Scan for the cell matching the given text and deliver its (X, Y) coordinate at center. 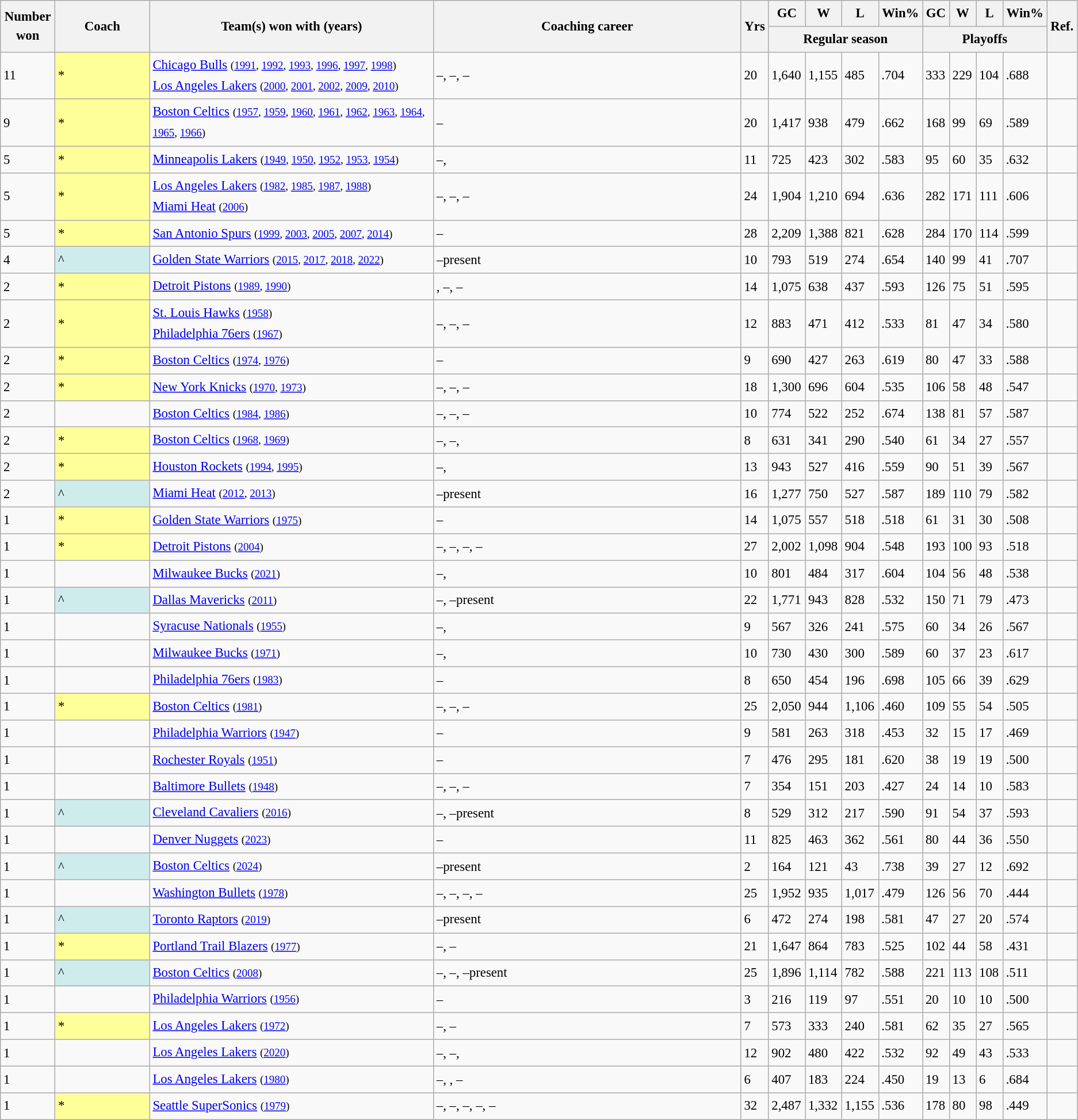
1,017 (860, 893)
Seattle SuperSonics (1979) (291, 1106)
.698 (901, 680)
690 (787, 361)
Toronto Raptors (2019) (291, 920)
Los Angeles Lakers (1982, 1985, 1987, 1988)Miami Heat (2006) (291, 197)
183 (824, 1079)
.473 (1025, 600)
23 (989, 653)
Denver Nuggets (2023) (291, 840)
170 (963, 234)
.551 (901, 1000)
828 (860, 600)
121 (824, 866)
Dallas Mavericks (2011) (291, 600)
66 (963, 680)
938 (824, 123)
91 (936, 813)
26 (989, 626)
.629 (1025, 680)
.632 (1025, 159)
454 (824, 680)
178 (936, 1106)
110 (963, 494)
1,904 (787, 197)
108 (989, 973)
.662 (901, 123)
.431 (1025, 946)
476 (787, 760)
935 (824, 893)
484 (824, 574)
4 (28, 260)
1,114 (824, 973)
412 (860, 324)
.692 (1025, 866)
252 (860, 414)
Playoffs (985, 39)
.505 (1025, 706)
774 (787, 414)
.460 (901, 706)
30 (989, 520)
2,209 (787, 234)
529 (787, 813)
Boston Celtics (1974, 1976) (291, 361)
.450 (901, 1079)
Philadelphia Warriors (1956) (291, 1000)
55 (963, 706)
.548 (901, 547)
181 (860, 760)
479 (860, 123)
1,106 (860, 706)
Portland Trail Blazers (1977) (291, 946)
.479 (901, 893)
.559 (901, 467)
106 (936, 387)
1,640 (787, 76)
15 (963, 733)
Boston Celtics (1957, 1959, 1960, 1961, 1962, 1963, 1964, 1965, 1966) (291, 123)
Syracuse Nationals (1955) (291, 626)
38 (936, 760)
Baltimore Bullets (1948) (291, 786)
.525 (901, 946)
730 (787, 653)
Detroit Pistons (2004) (291, 547)
203 (860, 786)
1,300 (787, 387)
.606 (1025, 197)
150 (936, 600)
111 (989, 197)
Washington Bullets (1978) (291, 893)
.469 (1025, 733)
.599 (1025, 234)
San Antonio Spurs (1999, 2003, 2005, 2007, 2014) (291, 234)
Detroit Pistons (1989, 1990) (291, 286)
522 (824, 414)
114 (989, 234)
69 (989, 123)
Boston Celtics (1984, 1986) (291, 414)
, –, – (588, 286)
100 (963, 547)
.557 (1025, 440)
17 (989, 733)
95 (936, 159)
2,050 (787, 706)
302 (860, 159)
62 (936, 1026)
Milwaukee Bucks (1971) (291, 653)
.538 (1025, 574)
.565 (1025, 1026)
Boston Celtics (1968, 1969) (291, 440)
694 (860, 197)
36 (989, 840)
2,002 (787, 547)
519 (824, 260)
164 (787, 866)
437 (860, 286)
92 (936, 1053)
57 (989, 414)
1,277 (787, 494)
1,388 (824, 234)
.575 (901, 626)
71 (963, 600)
70 (989, 893)
801 (787, 574)
783 (860, 946)
Philadelphia 76ers (1983) (291, 680)
416 (860, 467)
902 (787, 1053)
864 (824, 946)
Ref. (1062, 26)
631 (787, 440)
Golden State Warriors (1975) (291, 520)
282 (936, 197)
Golden State Warriors (2015, 2017, 2018, 2022) (291, 260)
Coaching career (588, 26)
241 (860, 626)
.536 (901, 1106)
1,332 (824, 1106)
.636 (901, 197)
638 (824, 286)
430 (824, 653)
567 (787, 626)
.580 (1025, 324)
725 (787, 159)
284 (936, 234)
90 (936, 467)
.688 (1025, 76)
Milwaukee Bucks (2021) (291, 574)
.444 (1025, 893)
.704 (901, 76)
.427 (901, 786)
480 (824, 1053)
362 (860, 840)
Team(s) won with (years) (291, 26)
Chicago Bulls (1991, 1992, 1993, 1996, 1997, 1998)Los Angeles Lakers (2000, 2001, 2002, 2009, 2010) (291, 76)
21 (755, 946)
.449 (1025, 1106)
.684 (1025, 1079)
944 (824, 706)
1,896 (787, 973)
Rochester Royals (1951) (291, 760)
Boston Celtics (2008) (291, 973)
.561 (901, 840)
.508 (1025, 520)
171 (963, 197)
650 (787, 680)
Boston Celtics (2024) (291, 866)
1,417 (787, 123)
33 (989, 361)
.535 (901, 387)
49 (963, 1053)
168 (936, 123)
423 (824, 159)
407 (787, 1079)
193 (936, 547)
.590 (901, 813)
557 (824, 520)
326 (824, 626)
Houston Rockets (1994, 1995) (291, 467)
224 (860, 1079)
.674 (901, 414)
.595 (1025, 286)
Minneapolis Lakers (1949, 1950, 1952, 1953, 1954) (291, 159)
.574 (1025, 920)
318 (860, 733)
.547 (1025, 387)
Yrs (755, 26)
–, –, –, –, – (588, 1106)
.707 (1025, 260)
604 (860, 387)
883 (787, 324)
1,952 (787, 893)
.582 (1025, 494)
463 (824, 840)
.617 (1025, 653)
1,098 (824, 547)
.619 (901, 361)
.738 (901, 866)
St. Louis Hawks (1958)Philadelphia 76ers (1967) (291, 324)
2,487 (787, 1106)
Coach (102, 26)
Cleveland Cavaliers (2016) (291, 813)
217 (860, 813)
422 (860, 1053)
189 (936, 494)
1,647 (787, 946)
138 (936, 414)
240 (860, 1026)
1,771 (787, 600)
581 (787, 733)
573 (787, 1026)
.540 (901, 440)
221 (936, 973)
216 (787, 1000)
.628 (901, 234)
Miami Heat (2012, 2013) (291, 494)
354 (787, 786)
.453 (901, 733)
3 (755, 1000)
312 (824, 813)
904 (860, 547)
105 (936, 680)
518 (860, 520)
472 (787, 920)
.511 (1025, 973)
750 (824, 494)
Philadelphia Warriors (1947) (291, 733)
140 (936, 260)
31 (963, 520)
18 (755, 387)
.620 (901, 760)
41 (989, 260)
198 (860, 920)
825 (787, 840)
75 (963, 286)
Los Angeles Lakers (1980) (291, 1079)
151 (824, 786)
Regular season (846, 39)
98 (989, 1106)
.550 (1025, 840)
16 (755, 494)
1,210 (824, 197)
.604 (901, 574)
113 (963, 973)
341 (824, 440)
119 (824, 1000)
196 (860, 680)
Boston Celtics (1981) (291, 706)
New York Knicks (1970, 1973) (291, 387)
93 (989, 547)
793 (787, 260)
28 (755, 234)
821 (860, 234)
696 (824, 387)
109 (936, 706)
427 (824, 361)
485 (860, 76)
–, , – (588, 1079)
290 (860, 440)
Los Angeles Lakers (2020) (291, 1053)
782 (860, 973)
102 (936, 946)
97 (860, 1000)
22 (755, 600)
471 (824, 324)
.654 (901, 260)
295 (824, 760)
300 (860, 653)
–, –, –present (588, 973)
Number won (28, 26)
Los Angeles Lakers (1972) (291, 1026)
229 (963, 76)
317 (860, 574)
